Detect which cell encompasses the target text, then output its [X, Y] center coordinate. 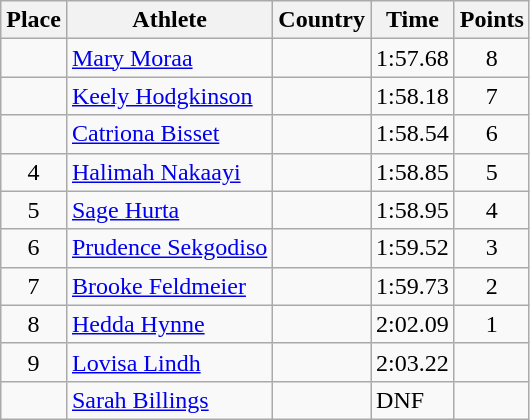
Lovisa Lindh [169, 362]
1:58.85 [413, 172]
Athlete [169, 20]
Catriona Bisset [169, 134]
3 [492, 248]
Mary Moraa [169, 58]
Time [413, 20]
1 [492, 324]
2 [492, 286]
2:02.09 [413, 324]
Points [492, 20]
Prudence Sekgodiso [169, 248]
Country [322, 20]
Hedda Hynne [169, 324]
Place [34, 20]
Brooke Feldmeier [169, 286]
9 [34, 362]
DNF [413, 400]
Sage Hurta [169, 210]
Keely Hodgkinson [169, 96]
2:03.22 [413, 362]
1:59.73 [413, 286]
Sarah Billings [169, 400]
1:59.52 [413, 248]
1:58.54 [413, 134]
Halimah Nakaayi [169, 172]
1:57.68 [413, 58]
1:58.18 [413, 96]
1:58.95 [413, 210]
